Identify which cell holds the provided text, then report its (X, Y) central coordinate. 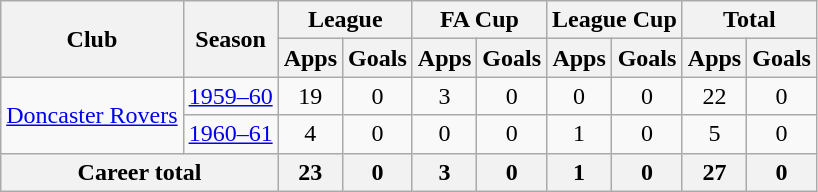
Doncaster Rovers (92, 115)
4 (310, 134)
League (345, 20)
1959–60 (230, 96)
19 (310, 96)
27 (714, 172)
5 (714, 134)
League Cup (615, 20)
23 (310, 172)
Career total (140, 172)
Total (749, 20)
Season (230, 39)
1960–61 (230, 134)
22 (714, 96)
FA Cup (479, 20)
Club (92, 39)
